Return [X, Y] of the center of cell containing provided text 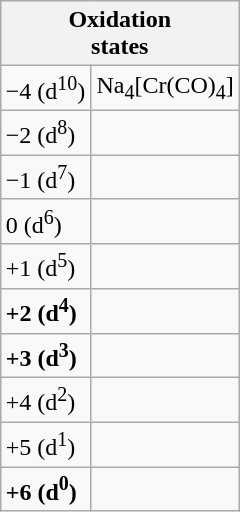
Oxidation states [120, 34]
−2 (d8) [46, 132]
0 (d6) [46, 222]
+5 (d1) [46, 444]
+6 (d0) [46, 490]
−4 (d10) [46, 88]
+1 (d5) [46, 266]
−1 (d7) [46, 178]
+2 (d4) [46, 312]
+4 (d2) [46, 400]
Na4[Cr(CO)4] [165, 88]
+3 (d3) [46, 356]
